Return [X, Y] of the center of cell containing provided text 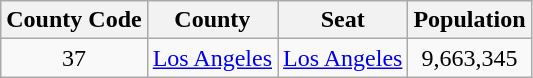
County Code [74, 20]
Seat [343, 20]
County [212, 20]
9,663,345 [470, 58]
37 [74, 58]
Population [470, 20]
